Extract the (x, y) coordinate from the center of the cell holding the provided text.  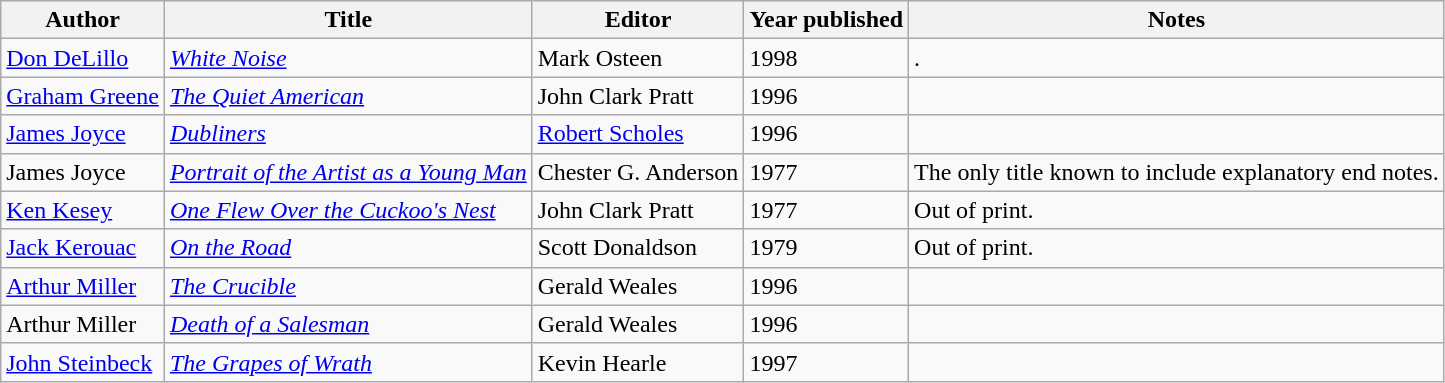
1998 (826, 58)
Mark Osteen (638, 58)
The Quiet American (348, 96)
Chester G. Anderson (638, 172)
The Grapes of Wrath (348, 362)
Editor (638, 20)
Scott Donaldson (638, 248)
Author (83, 20)
1979 (826, 248)
One Flew Over the Cuckoo's Nest (348, 210)
Kevin Hearle (638, 362)
Death of a Salesman (348, 324)
Robert Scholes (638, 134)
White Noise (348, 58)
Don DeLillo (83, 58)
Portrait of the Artist as a Young Man (348, 172)
. (1177, 58)
Jack Kerouac (83, 248)
1997 (826, 362)
The only title known to include explanatory end notes. (1177, 172)
Year published (826, 20)
On the Road (348, 248)
Graham Greene (83, 96)
Ken Kesey (83, 210)
Dubliners (348, 134)
The Crucible (348, 286)
John Steinbeck (83, 362)
Notes (1177, 20)
Title (348, 20)
